Search for the cell housing the specified text and yield its [x, y] center coordinate. 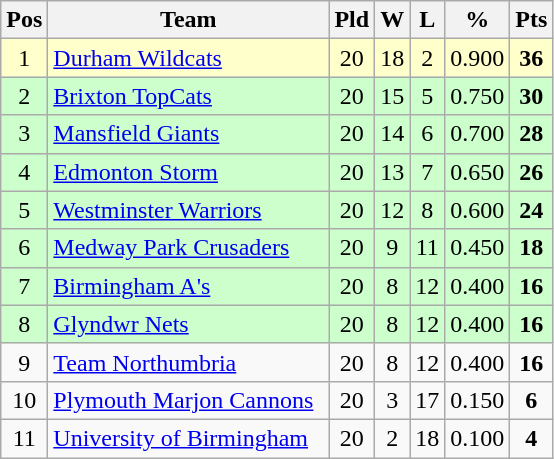
36 [532, 58]
W [392, 20]
26 [532, 172]
0.900 [478, 58]
17 [428, 400]
1 [24, 58]
30 [532, 96]
0.450 [478, 248]
Team [188, 20]
15 [392, 96]
Glyndwr Nets [188, 324]
Birmingham A's [188, 286]
Medway Park Crusaders [188, 248]
0.100 [478, 438]
% [478, 20]
University of Birmingham [188, 438]
Edmonton Storm [188, 172]
Team Northumbria [188, 362]
Brixton TopCats [188, 96]
0.750 [478, 96]
0.150 [478, 400]
10 [24, 400]
28 [532, 134]
0.600 [478, 210]
24 [532, 210]
Pld [352, 20]
13 [392, 172]
Pts [532, 20]
Plymouth Marjon Cannons [188, 400]
0.650 [478, 172]
Pos [24, 20]
0.700 [478, 134]
Durham Wildcats [188, 58]
Westminster Warriors [188, 210]
14 [392, 134]
L [428, 20]
Mansfield Giants [188, 134]
